Pinpoint the cell where the given text exists, returning its (x, y) midpoint coordinate. 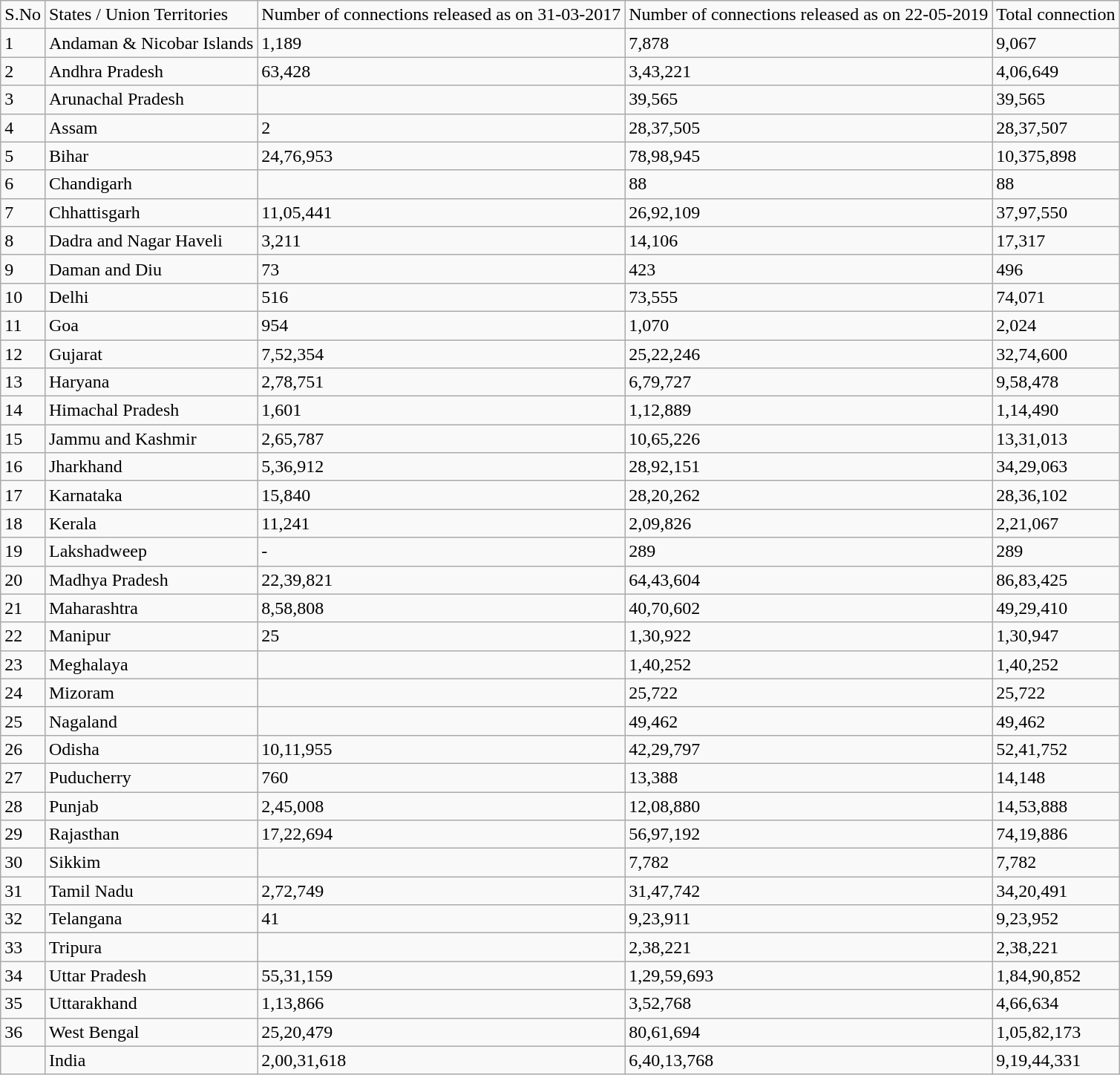
28 (23, 806)
13,388 (809, 777)
Chandigarh (151, 184)
Puducherry (151, 777)
11,241 (441, 523)
26 (23, 749)
9 (23, 269)
21 (23, 608)
14 (23, 411)
Mizoram (151, 693)
Jammu and Kashmir (151, 439)
26,92,109 (809, 212)
1,30,947 (1055, 636)
Goa (151, 325)
18 (23, 523)
3,211 (441, 241)
516 (441, 297)
Meghalaya (151, 664)
1,14,490 (1055, 411)
40,70,602 (809, 608)
Number of connections released as on 31-03-2017 (441, 15)
8,58,808 (441, 608)
Telangana (151, 919)
11,05,441 (441, 212)
78,98,945 (809, 156)
Kerala (151, 523)
7,52,354 (441, 354)
2,65,787 (441, 439)
63,428 (441, 71)
30 (23, 863)
80,61,694 (809, 1032)
2,72,749 (441, 891)
29 (23, 834)
14,106 (809, 241)
31,47,742 (809, 891)
28,37,507 (1055, 128)
2,00,31,618 (441, 1060)
4 (23, 128)
2,024 (1055, 325)
India (151, 1060)
10,65,226 (809, 439)
2,21,067 (1055, 523)
86,83,425 (1055, 580)
74,071 (1055, 297)
36 (23, 1032)
1,601 (441, 411)
3,52,768 (809, 1004)
17,22,694 (441, 834)
Sikkim (151, 863)
22 (23, 636)
23 (23, 664)
49,29,410 (1055, 608)
28,20,262 (809, 495)
35 (23, 1004)
10,11,955 (441, 749)
Assam (151, 128)
16 (23, 467)
17,317 (1055, 241)
9,23,952 (1055, 919)
13 (23, 382)
64,43,604 (809, 580)
Daman and Diu (151, 269)
Andhra Pradesh (151, 71)
Total connection (1055, 15)
S.No (23, 15)
42,29,797 (809, 749)
34,20,491 (1055, 891)
423 (809, 269)
Delhi (151, 297)
Odisha (151, 749)
1 (23, 43)
954 (441, 325)
6 (23, 184)
4,06,649 (1055, 71)
Dadra and Nagar Haveli (151, 241)
12,08,880 (809, 806)
Jharkhand (151, 467)
17 (23, 495)
4,66,634 (1055, 1004)
33 (23, 947)
52,41,752 (1055, 749)
9,23,911 (809, 919)
34,29,063 (1055, 467)
1,30,922 (809, 636)
28,36,102 (1055, 495)
Punjab (151, 806)
41 (441, 919)
10,375,898 (1055, 156)
1,070 (809, 325)
19 (23, 552)
32,74,600 (1055, 354)
25,22,246 (809, 354)
West Bengal (151, 1032)
5,36,912 (441, 467)
Lakshadweep (151, 552)
15 (23, 439)
2,78,751 (441, 382)
Karnataka (151, 495)
12 (23, 354)
Nagaland (151, 721)
25,20,479 (441, 1032)
15,840 (441, 495)
14,148 (1055, 777)
24,76,953 (441, 156)
34 (23, 976)
7,878 (809, 43)
1,29,59,693 (809, 976)
9,58,478 (1055, 382)
14,53,888 (1055, 806)
2,45,008 (441, 806)
Maharashtra (151, 608)
760 (441, 777)
31 (23, 891)
11 (23, 325)
Number of connections released as on 22-05-2019 (809, 15)
73 (441, 269)
States / Union Territories (151, 15)
Uttar Pradesh (151, 976)
6,40,13,768 (809, 1060)
74,19,886 (1055, 834)
1,84,90,852 (1055, 976)
32 (23, 919)
9,19,44,331 (1055, 1060)
Himachal Pradesh (151, 411)
1,189 (441, 43)
22,39,821 (441, 580)
28,37,505 (809, 128)
56,97,192 (809, 834)
5 (23, 156)
Manipur (151, 636)
Chhattisgarh (151, 212)
Andaman & Nicobar Islands (151, 43)
3,43,221 (809, 71)
55,31,159 (441, 976)
28,92,151 (809, 467)
Tamil Nadu (151, 891)
27 (23, 777)
73,555 (809, 297)
Haryana (151, 382)
1,12,889 (809, 411)
10 (23, 297)
37,97,550 (1055, 212)
13,31,013 (1055, 439)
3 (23, 99)
24 (23, 693)
Rajasthan (151, 834)
20 (23, 580)
Tripura (151, 947)
Uttarakhand (151, 1004)
2,09,826 (809, 523)
- (441, 552)
Gujarat (151, 354)
1,05,82,173 (1055, 1032)
Arunachal Pradesh (151, 99)
6,79,727 (809, 382)
Madhya Pradesh (151, 580)
Bihar (151, 156)
7 (23, 212)
8 (23, 241)
9,067 (1055, 43)
1,13,866 (441, 1004)
496 (1055, 269)
